Pinpoint the cell where the given text exists, returning its [x, y] midpoint coordinate. 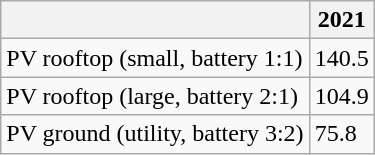
140.5 [342, 58]
104.9 [342, 96]
PV ground (utility, battery 3:2) [155, 134]
2021 [342, 20]
PV rooftop (small, battery 1:1) [155, 58]
75.8 [342, 134]
PV rooftop (large, battery 2:1) [155, 96]
